From the cell containing the given text, extract its center point as (X, Y) coordinate. 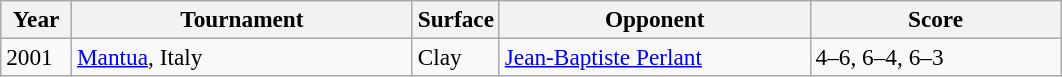
Mantua, Italy (242, 57)
Year (36, 19)
Clay (456, 57)
4–6, 6–4, 6–3 (936, 57)
Score (936, 19)
Surface (456, 19)
Tournament (242, 19)
Opponent (654, 19)
2001 (36, 57)
Jean-Baptiste Perlant (654, 57)
